Return the [x, y] coordinate for the center point of the cell that contains the specified text.  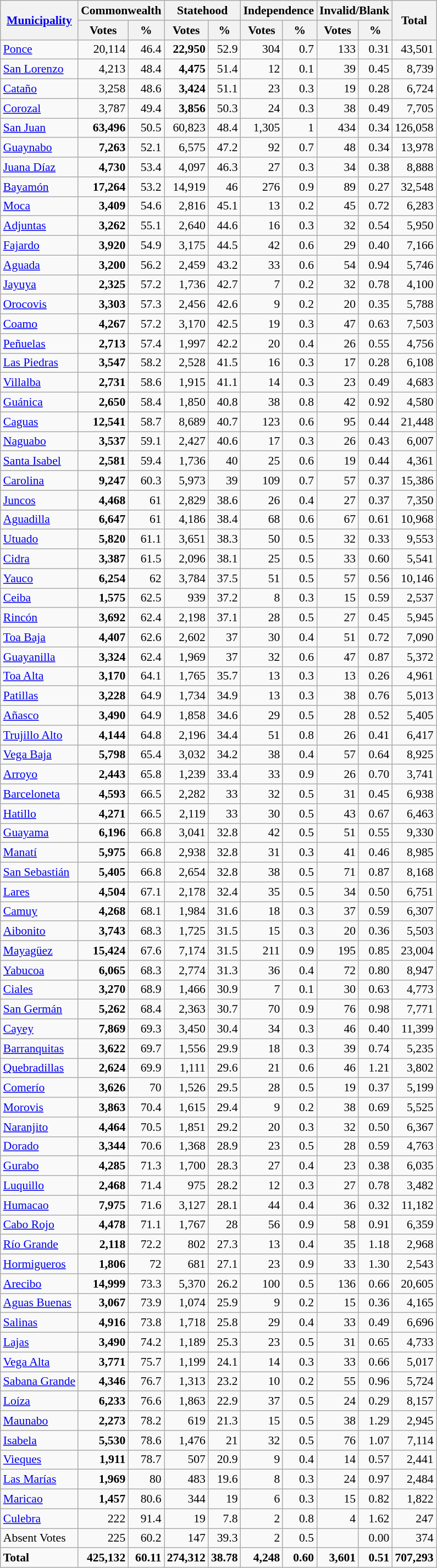
1,526 [186, 1088]
40.6 [224, 441]
4,961 [414, 676]
37.5 [224, 578]
54.9 [146, 246]
70.6 [146, 1146]
2,363 [186, 1009]
507 [186, 1460]
2,198 [186, 618]
3,651 [186, 539]
1,915 [186, 383]
1,767 [186, 1225]
Bayamón [40, 187]
6,307 [414, 912]
4,361 [414, 461]
3,387 [103, 559]
Guánica [40, 402]
6,283 [414, 206]
27.3 [224, 1245]
1,765 [186, 676]
Gurabo [40, 1166]
95 [338, 422]
7.8 [224, 1519]
4,407 [103, 637]
27.1 [224, 1264]
6,696 [414, 1323]
68 [262, 520]
58 [338, 1225]
44 [262, 1205]
707,293 [414, 1558]
75.7 [146, 1362]
3,743 [103, 931]
29.9 [224, 1048]
13,978 [414, 148]
2,427 [186, 441]
69.7 [146, 1048]
0.82 [375, 1499]
29.4 [224, 1107]
Las Piedras [40, 363]
222 [103, 1519]
34.2 [224, 755]
48.6 [146, 89]
Arroyo [40, 775]
52.1 [146, 148]
San Sebastián [40, 873]
Ceiba [40, 598]
46.4 [146, 49]
5,013 [414, 696]
0.57 [375, 1460]
6,254 [103, 578]
Camuy [40, 912]
1,368 [186, 1146]
Aguadilla [40, 520]
1,863 [186, 1401]
30.4 [224, 1029]
71.1 [146, 1225]
61.5 [146, 559]
40.7 [224, 422]
Comerío [40, 1088]
Toa Baja [40, 637]
5,541 [414, 559]
28.9 [224, 1146]
55 [338, 1382]
2,118 [103, 1245]
3,784 [186, 578]
4,144 [103, 735]
89 [338, 187]
2,528 [186, 363]
2,640 [186, 226]
5,746 [414, 265]
59.4 [146, 461]
Independence [279, 10]
Guaynabo [40, 148]
Salinas [40, 1323]
91.4 [146, 1519]
42.2 [224, 344]
58.7 [146, 422]
Isabela [40, 1440]
5,798 [103, 755]
0.96 [375, 1382]
Río Grande [40, 1245]
Coamo [40, 324]
31.6 [224, 912]
4,285 [103, 1166]
4,478 [103, 1225]
71.6 [146, 1205]
60.2 [146, 1538]
1,457 [103, 1499]
8,739 [414, 69]
0.65 [375, 1343]
4,165 [414, 1303]
20,114 [103, 49]
0.98 [375, 1009]
1 [300, 128]
8,925 [414, 755]
0.43 [375, 441]
0.51 [375, 1558]
54 [338, 265]
1,305 [262, 128]
65.4 [146, 755]
3,032 [186, 755]
Aibonito [40, 931]
40 [224, 461]
2,581 [103, 461]
0.64 [375, 755]
64.1 [146, 676]
Moca [40, 206]
6,938 [414, 794]
2,938 [186, 853]
41.5 [224, 363]
60.11 [146, 1558]
43 [338, 814]
0.69 [375, 1107]
Guayama [40, 833]
6,724 [414, 89]
Juncos [40, 500]
Cabo Rojo [40, 1225]
9,553 [414, 539]
5,525 [414, 1107]
48 [338, 148]
0.41 [375, 735]
2,468 [103, 1186]
4,730 [103, 167]
3,741 [414, 775]
53.4 [146, 167]
3,920 [103, 246]
5,530 [103, 1440]
0.00 [375, 1538]
Mayagüez [40, 951]
1.21 [375, 1068]
Corozal [40, 108]
Loíza [40, 1401]
29.2 [224, 1127]
3,127 [186, 1205]
0.35 [375, 305]
2,537 [414, 598]
51.4 [224, 69]
5,724 [414, 1382]
Maunabo [40, 1421]
0.33 [375, 539]
54.6 [146, 206]
Commonwealth [121, 10]
2,459 [186, 265]
2,945 [414, 1421]
73.3 [146, 1284]
42.6 [224, 305]
2,273 [103, 1421]
4,268 [103, 912]
3,537 [103, 441]
26.2 [224, 1284]
7,263 [103, 148]
10,968 [414, 520]
Luquillo [40, 1186]
Jayuya [40, 285]
3,692 [103, 618]
0.52 [375, 716]
38.78 [224, 1558]
Peñuelas [40, 344]
40.8 [224, 402]
67 [338, 520]
Yauco [40, 578]
Caguas [40, 422]
38.6 [224, 500]
1,189 [186, 1343]
2,602 [186, 637]
62 [146, 578]
0.70 [375, 775]
5,973 [186, 481]
Carolina [40, 481]
195 [338, 951]
78.6 [146, 1440]
35.7 [224, 676]
32,548 [414, 187]
6,233 [103, 1401]
11,182 [414, 1205]
2,816 [186, 206]
70.5 [146, 1127]
4,097 [186, 167]
41 [338, 853]
67.1 [146, 892]
58.4 [146, 402]
3,303 [103, 305]
19.6 [224, 1479]
22.9 [224, 1401]
7,174 [186, 951]
47.2 [224, 148]
1,718 [186, 1323]
8,689 [186, 422]
1,476 [186, 1440]
78.2 [146, 1421]
12,541 [103, 422]
374 [414, 1538]
50.5 [146, 128]
56.2 [146, 265]
2,774 [186, 970]
0.92 [375, 402]
3,771 [103, 1362]
5,950 [414, 226]
1,111 [186, 1068]
619 [186, 1421]
42.7 [224, 285]
6,751 [414, 892]
3,802 [414, 1068]
10,146 [414, 578]
Rincón [40, 618]
Adjuntas [40, 226]
1,725 [186, 931]
68.4 [146, 1009]
5,788 [414, 305]
4,468 [103, 500]
3,228 [103, 696]
72.2 [146, 1245]
4,475 [186, 69]
1,575 [103, 598]
1,466 [186, 990]
21.3 [224, 1421]
1.30 [375, 1264]
247 [414, 1519]
1,858 [186, 716]
0.76 [375, 696]
58.2 [146, 363]
57.3 [146, 305]
5,262 [103, 1009]
5,975 [103, 853]
4,267 [103, 324]
8,985 [414, 853]
Manatí [40, 853]
483 [186, 1479]
4,756 [414, 344]
0.85 [375, 951]
45.1 [224, 206]
3,450 [186, 1029]
6,035 [414, 1166]
64.8 [146, 735]
Sabana Grande [40, 1382]
Culebra [40, 1519]
0.91 [375, 1225]
49.4 [146, 108]
4,248 [262, 1558]
3,258 [103, 89]
2,650 [103, 402]
8,157 [414, 1401]
0.67 [375, 814]
0.32 [375, 1205]
4 [338, 1519]
55.1 [146, 226]
33.4 [224, 775]
5,235 [414, 1048]
136 [338, 1284]
1,851 [186, 1127]
31.3 [224, 970]
15,424 [103, 951]
425,132 [103, 1558]
1,806 [103, 1264]
0.80 [375, 970]
38.4 [224, 520]
74.2 [146, 1343]
Ponce [40, 49]
23.2 [224, 1382]
37.1 [224, 618]
52.9 [224, 49]
2,968 [414, 1245]
2,484 [414, 1479]
38.3 [224, 539]
3,482 [414, 1186]
5,945 [414, 618]
10 [262, 1382]
28.3 [224, 1166]
4,213 [103, 69]
34.9 [224, 696]
975 [186, 1186]
San Lorenzo [40, 69]
30.9 [224, 990]
4,271 [103, 814]
4,916 [103, 1323]
7,503 [414, 324]
92 [262, 148]
2,543 [414, 1264]
28.1 [224, 1205]
6 [262, 1499]
7,705 [414, 108]
5,017 [414, 1362]
4,733 [414, 1343]
3,601 [338, 1558]
2,119 [186, 814]
5,820 [103, 539]
62.5 [146, 598]
34.6 [224, 716]
0.46 [375, 853]
21,448 [414, 422]
11,399 [414, 1029]
71.3 [146, 1166]
Orocovis [40, 305]
3,262 [103, 226]
1,615 [186, 1107]
4,504 [103, 892]
25.3 [224, 1343]
50.3 [224, 108]
70.4 [146, 1107]
344 [186, 1499]
37.2 [224, 598]
76.7 [146, 1382]
3,041 [186, 833]
0.54 [375, 226]
2,624 [103, 1068]
6,647 [103, 520]
3,626 [103, 1088]
1,313 [186, 1382]
211 [262, 951]
San Germán [40, 1009]
5,503 [414, 931]
44.5 [224, 246]
7,090 [414, 637]
17,264 [103, 187]
2,713 [103, 344]
22,950 [186, 49]
5,372 [414, 657]
3,863 [103, 1107]
0.26 [375, 676]
57.4 [146, 344]
14,999 [103, 1284]
68.9 [146, 990]
276 [262, 187]
69.9 [146, 1068]
San Juan [40, 128]
1,911 [103, 1460]
1,199 [186, 1362]
274,312 [186, 1558]
Patillas [40, 696]
4,773 [414, 990]
3,547 [103, 363]
76.6 [146, 1401]
Las Marías [40, 1479]
802 [186, 1245]
0.74 [375, 1048]
67.6 [146, 951]
7,350 [414, 500]
7,114 [414, 1440]
9,330 [414, 833]
0.29 [375, 1401]
3,067 [103, 1303]
68.1 [146, 912]
3,856 [186, 108]
1,074 [186, 1303]
73.8 [146, 1323]
7,771 [414, 1009]
5,199 [414, 1088]
1,984 [186, 912]
60.3 [146, 481]
69.3 [146, 1029]
147 [186, 1538]
2,829 [186, 500]
1,850 [186, 402]
2,196 [186, 735]
4,100 [414, 285]
Hormigueros [40, 1264]
30.7 [224, 1009]
6,575 [186, 148]
2,654 [186, 873]
Ciales [40, 990]
434 [338, 128]
0.27 [375, 187]
4,683 [414, 383]
Lares [40, 892]
32.4 [224, 892]
7,975 [103, 1205]
Municipality [40, 20]
78.7 [146, 1460]
1.18 [375, 1245]
Toa Alta [40, 676]
0.97 [375, 1479]
4,763 [414, 1146]
6,463 [414, 814]
7,869 [103, 1029]
59.1 [146, 441]
Barceloneta [40, 794]
2,282 [186, 794]
9,247 [103, 481]
939 [186, 598]
29.5 [224, 1088]
126,058 [414, 128]
39.3 [224, 1538]
46.3 [224, 167]
Fajardo [40, 246]
5,370 [186, 1284]
Santa Isabel [40, 461]
15,386 [414, 481]
29.6 [224, 1068]
6,367 [414, 1127]
6,108 [414, 363]
6,065 [103, 970]
Aguas Buenas [40, 1303]
Invalid/Blank [354, 10]
60,823 [186, 128]
43.2 [224, 265]
3,409 [103, 206]
62.6 [146, 637]
1,556 [186, 1048]
80.6 [146, 1499]
42.5 [224, 324]
0.56 [375, 578]
4,580 [414, 402]
Statehood [202, 10]
2,325 [103, 285]
Morovis [40, 1107]
28.2 [224, 1186]
44.6 [224, 226]
58.6 [146, 383]
2,443 [103, 775]
681 [186, 1264]
Yabucoa [40, 970]
123 [262, 422]
Barranquitas [40, 1048]
6,196 [103, 833]
3,787 [103, 108]
51.1 [224, 89]
56 [262, 1225]
Aguada [40, 265]
6,359 [414, 1225]
63,496 [103, 128]
3,344 [103, 1146]
100 [262, 1284]
7,166 [414, 246]
Cataño [40, 89]
1,997 [186, 344]
1,239 [186, 775]
3,424 [186, 89]
2,456 [186, 305]
14,919 [186, 187]
Absent Votes [40, 1538]
41.1 [224, 383]
50 [262, 539]
38.1 [224, 559]
80 [146, 1479]
Vega Baja [40, 755]
Cidra [40, 559]
0.31 [375, 49]
2,441 [414, 1460]
73.9 [146, 1303]
45 [338, 206]
1.62 [375, 1519]
8,168 [414, 873]
Quebradillas [40, 1068]
Arecibo [40, 1284]
Dorado [40, 1146]
8,888 [414, 167]
24.1 [224, 1362]
1,734 [186, 696]
6,007 [414, 441]
4,464 [103, 1127]
34.4 [224, 735]
4,346 [103, 1382]
225 [103, 1538]
65.8 [146, 775]
Vega Alta [40, 1362]
4,186 [186, 520]
3,324 [103, 657]
133 [338, 49]
61.1 [146, 539]
3,622 [103, 1048]
0.94 [375, 265]
Naguabo [40, 441]
0.61 [375, 520]
25.9 [224, 1303]
20,605 [414, 1284]
2,731 [103, 383]
Trujillo Alto [40, 735]
Naranjito [40, 1127]
Hatillo [40, 814]
25.8 [224, 1323]
71 [338, 873]
53.2 [146, 187]
71.4 [146, 1186]
3,200 [103, 265]
23,004 [414, 951]
Villalba [40, 383]
1,700 [186, 1166]
1.07 [375, 1440]
3,175 [186, 246]
1.29 [375, 1421]
Añasco [40, 716]
Humacao [40, 1205]
Lajas [40, 1343]
Guayanilla [40, 657]
4,593 [103, 794]
109 [262, 481]
2,096 [186, 559]
Utuado [40, 539]
1,822 [414, 1499]
20.9 [224, 1460]
Maricao [40, 1499]
Vieques [40, 1460]
6,417 [414, 735]
Cayey [40, 1029]
43,501 [414, 49]
3,270 [103, 990]
304 [262, 49]
2,178 [186, 892]
Juana Díaz [40, 167]
8,947 [414, 970]
